Return the [X, Y] coordinate for the center point of the cell that contains the specified text.  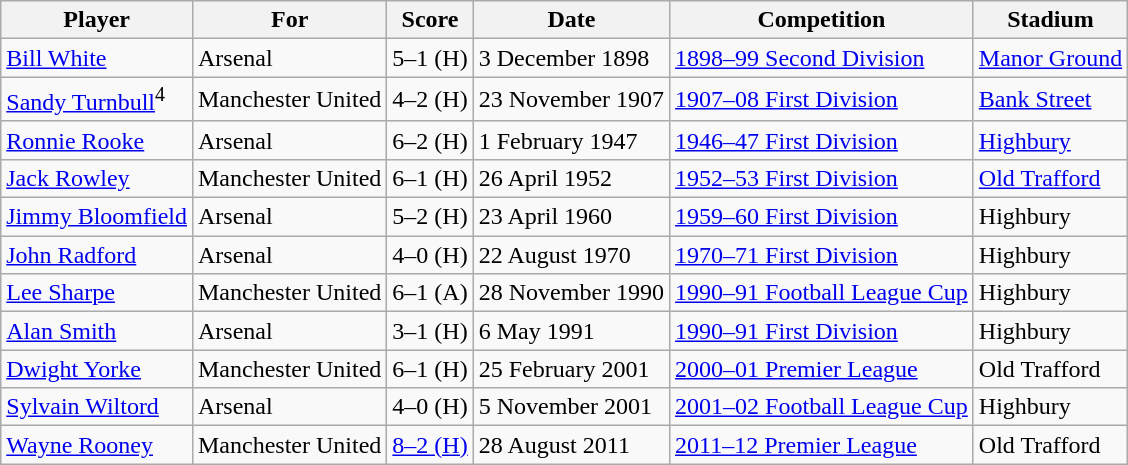
8–2 (H) [430, 445]
28 August 2011 [571, 445]
Bill White [97, 58]
Player [97, 20]
5–2 (H) [430, 217]
1946–47 First Division [822, 140]
1 February 1947 [571, 140]
25 February 2001 [571, 369]
6–2 (H) [430, 140]
Score [430, 20]
28 November 1990 [571, 293]
Competition [822, 20]
Alan Smith [97, 331]
Jack Rowley [97, 178]
2001–02 Football League Cup [822, 407]
1990–91 Football League Cup [822, 293]
22 August 1970 [571, 255]
1990–91 First Division [822, 331]
Jimmy Bloomfield [97, 217]
5–1 (H) [430, 58]
Date [571, 20]
Bank Street [1050, 100]
6–1 (A) [430, 293]
23 November 1907 [571, 100]
5 November 2001 [571, 407]
1970–71 First Division [822, 255]
Sylvain Wiltord [97, 407]
Stadium [1050, 20]
23 April 1960 [571, 217]
For [289, 20]
26 April 1952 [571, 178]
Wayne Rooney [97, 445]
4–2 (H) [430, 100]
2000–01 Premier League [822, 369]
Ronnie Rooke [97, 140]
3 December 1898 [571, 58]
2011–12 Premier League [822, 445]
1952–53 First Division [822, 178]
Manor Ground [1050, 58]
John Radford [97, 255]
Dwight Yorke [97, 369]
1959–60 First Division [822, 217]
Sandy Turnbull4 [97, 100]
1907–08 First Division [822, 100]
1898–99 Second Division [822, 58]
Lee Sharpe [97, 293]
6 May 1991 [571, 331]
3–1 (H) [430, 331]
